Detect which cell encompasses the target text, then output its [x, y] center coordinate. 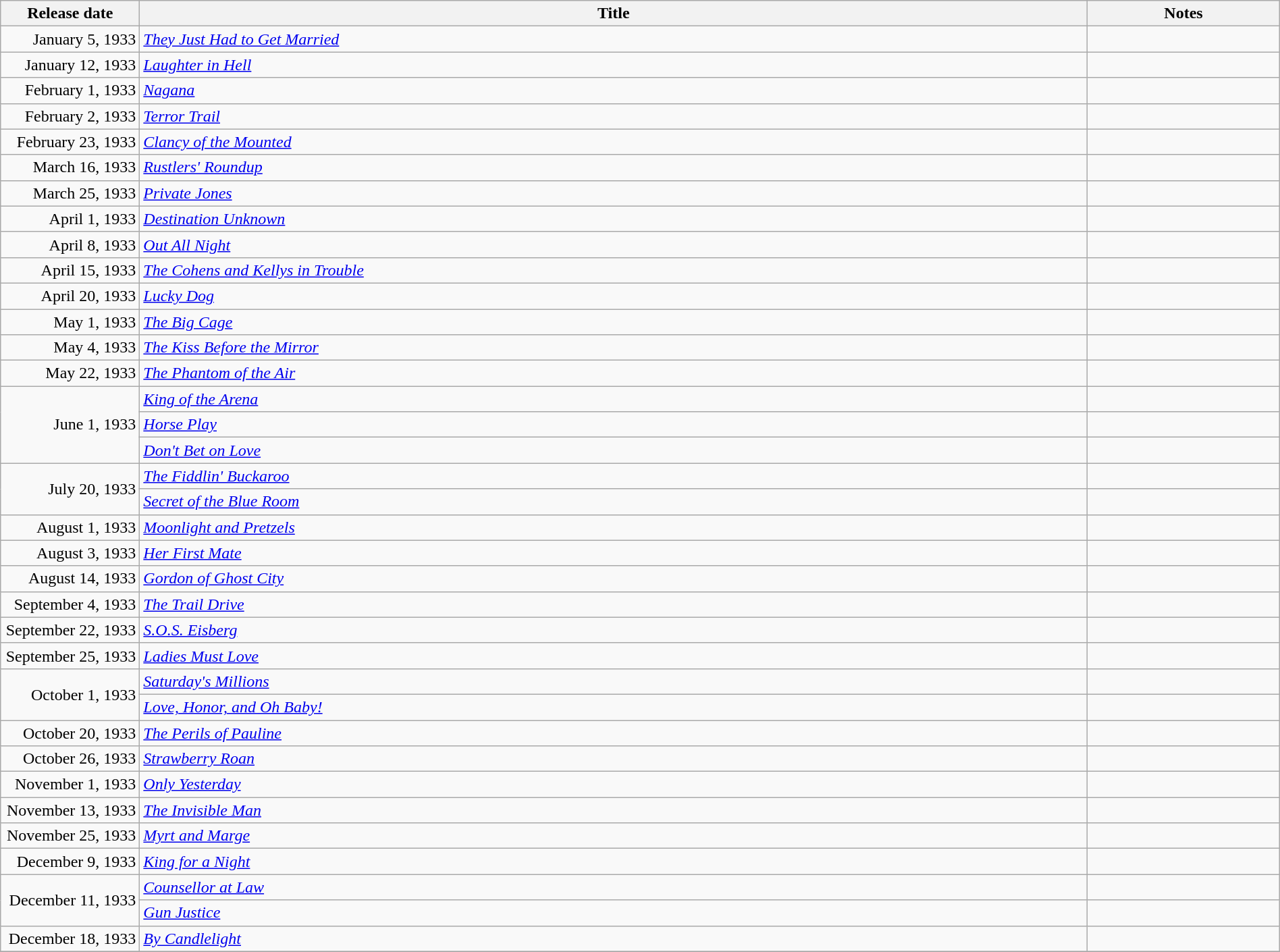
April 20, 1933 [70, 296]
October 1, 1933 [70, 694]
Horse Play [614, 425]
The Cohens and Kellys in Trouble [614, 270]
May 1, 1933 [70, 322]
August 14, 1933 [70, 579]
Out All Night [614, 244]
Moonlight and Pretzels [614, 527]
February 2, 1933 [70, 116]
Gordon of Ghost City [614, 579]
September 22, 1933 [70, 630]
January 5, 1933 [70, 39]
December 11, 1933 [70, 900]
King for a Night [614, 862]
Love, Honor, and Oh Baby! [614, 707]
Rustlers' Roundup [614, 167]
February 1, 1933 [70, 90]
Destination Unknown [614, 219]
August 1, 1933 [70, 527]
Her First Mate [614, 553]
September 4, 1933 [70, 604]
Title [614, 14]
Laughter in Hell [614, 65]
Gun Justice [614, 913]
Saturday's Millions [614, 681]
Ladies Must Love [614, 656]
Don't Bet on Love [614, 450]
The Big Cage [614, 322]
March 16, 1933 [70, 167]
They Just Had to Get Married [614, 39]
Private Jones [614, 193]
Notes [1183, 14]
Strawberry Roan [614, 759]
King of the Arena [614, 399]
The Kiss Before the Mirror [614, 348]
April 1, 1933 [70, 219]
November 25, 1933 [70, 836]
The Trail Drive [614, 604]
December 9, 1933 [70, 862]
October 26, 1933 [70, 759]
December 18, 1933 [70, 938]
January 12, 1933 [70, 65]
April 15, 1933 [70, 270]
Myrt and Marge [614, 836]
Terror Trail [614, 116]
March 25, 1933 [70, 193]
November 1, 1933 [70, 785]
Nagana [614, 90]
Secret of the Blue Room [614, 502]
May 22, 1933 [70, 373]
Release date [70, 14]
The Invisible Man [614, 810]
June 1, 1933 [70, 425]
The Perils of Pauline [614, 733]
By Candlelight [614, 938]
Lucky Dog [614, 296]
September 25, 1933 [70, 656]
Counsellor at Law [614, 887]
May 4, 1933 [70, 348]
October 20, 1933 [70, 733]
Only Yesterday [614, 785]
November 13, 1933 [70, 810]
The Phantom of the Air [614, 373]
S.O.S. Eisberg [614, 630]
July 20, 1933 [70, 489]
The Fiddlin' Buckaroo [614, 476]
February 23, 1933 [70, 142]
August 3, 1933 [70, 553]
Clancy of the Mounted [614, 142]
April 8, 1933 [70, 244]
